Output the [X, Y] coordinate of the center of the cell containing the given text.  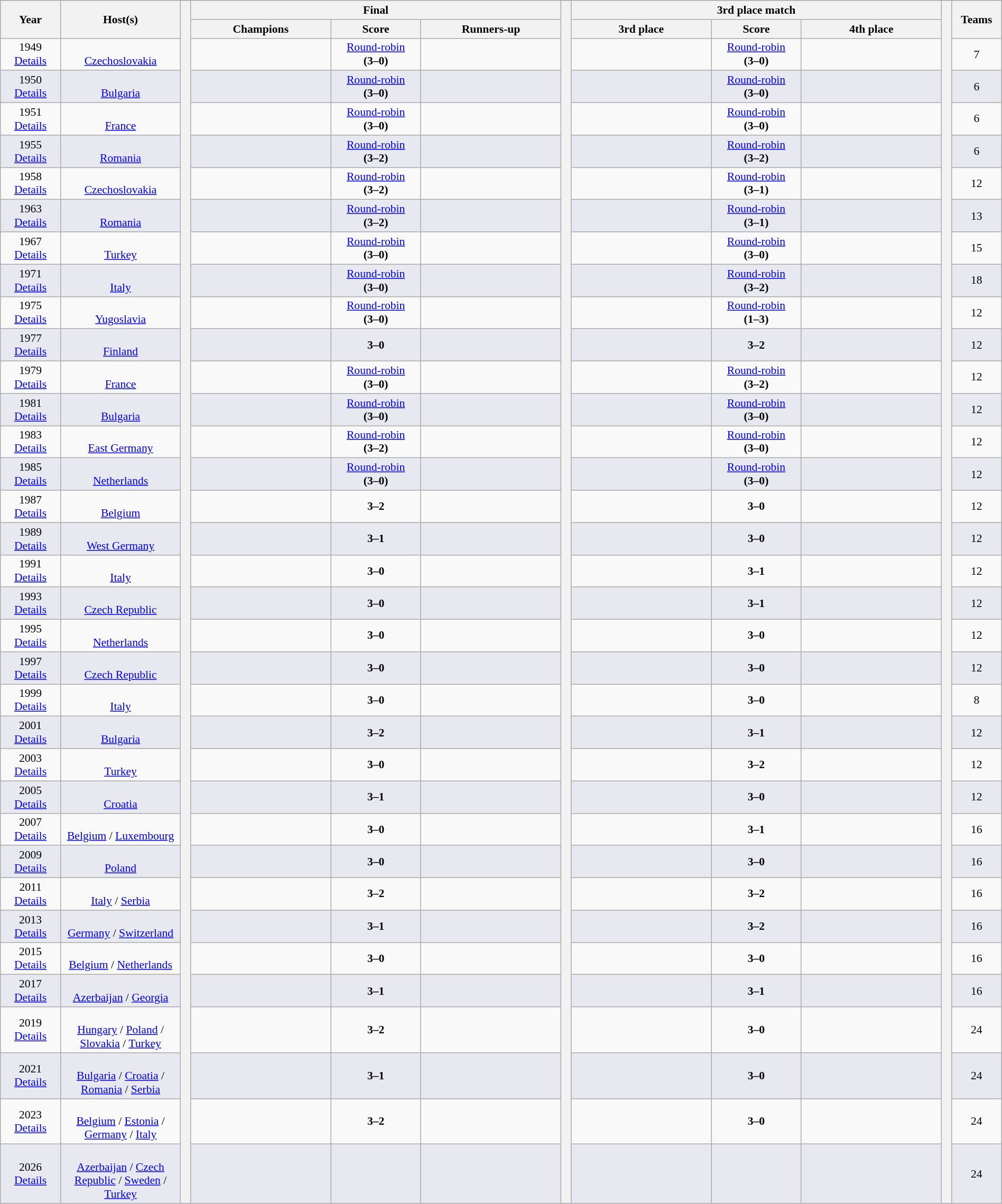
2026Details [31, 1174]
1967Details [31, 248]
Belgium / Luxembourg [120, 829]
Azerbaijan / Czech Republic / Sweden / Turkey [120, 1174]
1995Details [31, 636]
2021Details [31, 1076]
West Germany [120, 539]
18 [977, 280]
1997Details [31, 668]
Croatia [120, 797]
2009Details [31, 862]
7 [977, 54]
Italy / Serbia [120, 894]
1979Details [31, 377]
Champions [261, 29]
1987Details [31, 506]
Runners-up [490, 29]
1975Details [31, 313]
Belgium / Estonia / Germany / Italy [120, 1121]
1958Details [31, 184]
1981Details [31, 410]
1999Details [31, 701]
Yugoslavia [120, 313]
2003Details [31, 765]
1971Details [31, 280]
1989Details [31, 539]
2007Details [31, 829]
2019Details [31, 1030]
1993Details [31, 603]
2013Details [31, 927]
2017Details [31, 991]
Azerbaijan / Georgia [120, 991]
1977Details [31, 346]
2011Details [31, 894]
13 [977, 216]
1951Details [31, 119]
8 [977, 701]
1949Details [31, 54]
Hungary / Poland / Slovakia / Turkey [120, 1030]
1963Details [31, 216]
Host(s) [120, 19]
2023Details [31, 1121]
2015Details [31, 958]
1983Details [31, 442]
2001Details [31, 732]
3rd place match [757, 10]
3rd place [642, 29]
Germany / Switzerland [120, 927]
1955Details [31, 151]
2005Details [31, 797]
Finland [120, 346]
1991Details [31, 571]
Teams [977, 19]
4th place [871, 29]
Round-robin(1–3) [756, 313]
Final [376, 10]
East Germany [120, 442]
Year [31, 19]
Poland [120, 862]
Belgium [120, 506]
1985Details [31, 474]
Belgium / Netherlands [120, 958]
1950Details [31, 87]
15 [977, 248]
Bulgaria / Croatia / Romania / Serbia [120, 1076]
